Extract the [x, y] coordinate from the center of the cell holding the provided text.  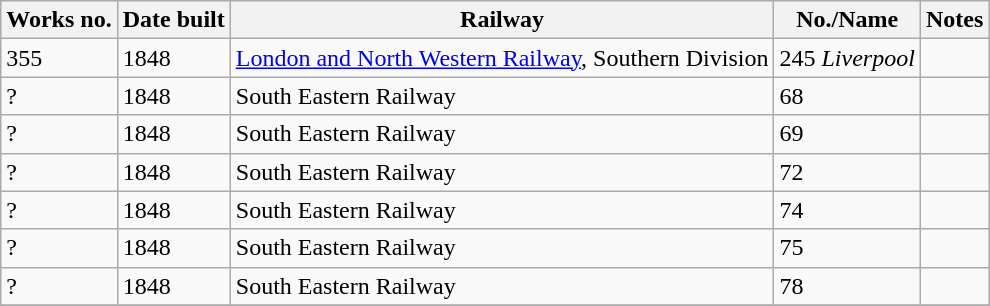
London and North Western Railway, Southern Division [502, 58]
Railway [502, 20]
68 [847, 96]
75 [847, 248]
69 [847, 134]
72 [847, 172]
Works no. [59, 20]
74 [847, 210]
No./Name [847, 20]
245 Liverpool [847, 58]
Notes [954, 20]
78 [847, 286]
355 [59, 58]
Date built [174, 20]
